Provide the (X, Y) coordinate of the cell's center where the given text is located.  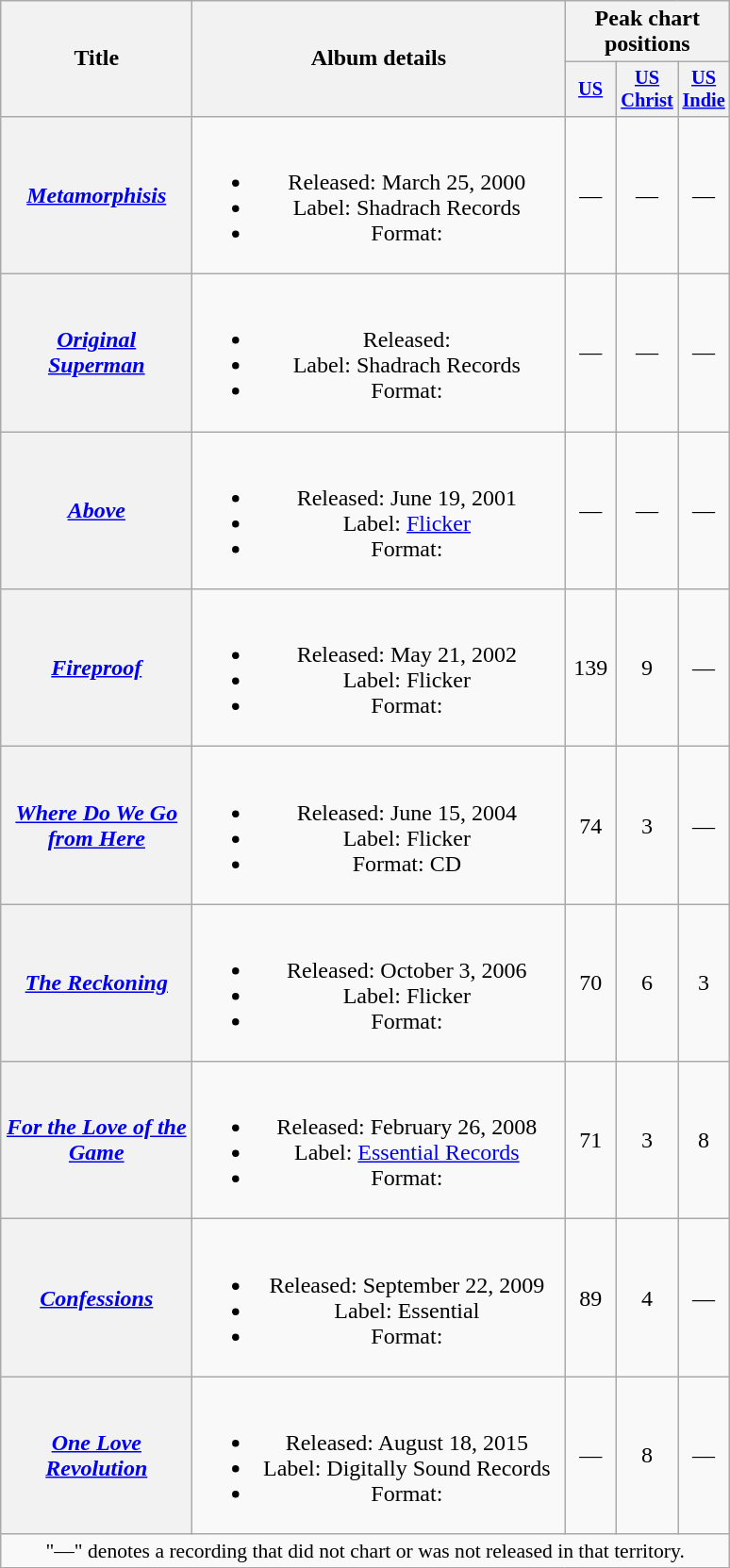
Released: February 26, 2008Label: Essential RecordsFormat: (379, 1141)
Released: September 22, 2009Label: EssentialFormat: (379, 1297)
Peak chart positions (647, 32)
4 (647, 1297)
Metamorphisis (96, 194)
9 (647, 668)
70 (590, 982)
Fireproof (96, 668)
USChrist (647, 90)
Above (96, 511)
Where Do We Go from Here (96, 826)
Original Superman (96, 353)
Released:Label: Shadrach RecordsFormat: (379, 353)
USIndie (704, 90)
139 (590, 668)
89 (590, 1297)
Released: June 19, 2001Label: FlickerFormat: (379, 511)
Released: May 21, 2002Label: FlickerFormat: (379, 668)
6 (647, 982)
The Reckoning (96, 982)
Released: March 25, 2000Label: Shadrach RecordsFormat: (379, 194)
71 (590, 1141)
For the Love of the Game (96, 1141)
74 (590, 826)
Title (96, 58)
Confessions (96, 1297)
US (590, 90)
Album details (379, 58)
Released: October 3, 2006Label: FlickerFormat: (379, 982)
One Love Revolution (96, 1456)
Released: August 18, 2015Label: Digitally Sound RecordsFormat: (379, 1456)
"—" denotes a recording that did not chart or was not released in that territory. (366, 1551)
Released: June 15, 2004Label: FlickerFormat: CD (379, 826)
